Identify which cell holds the provided text, then report its (X, Y) central coordinate. 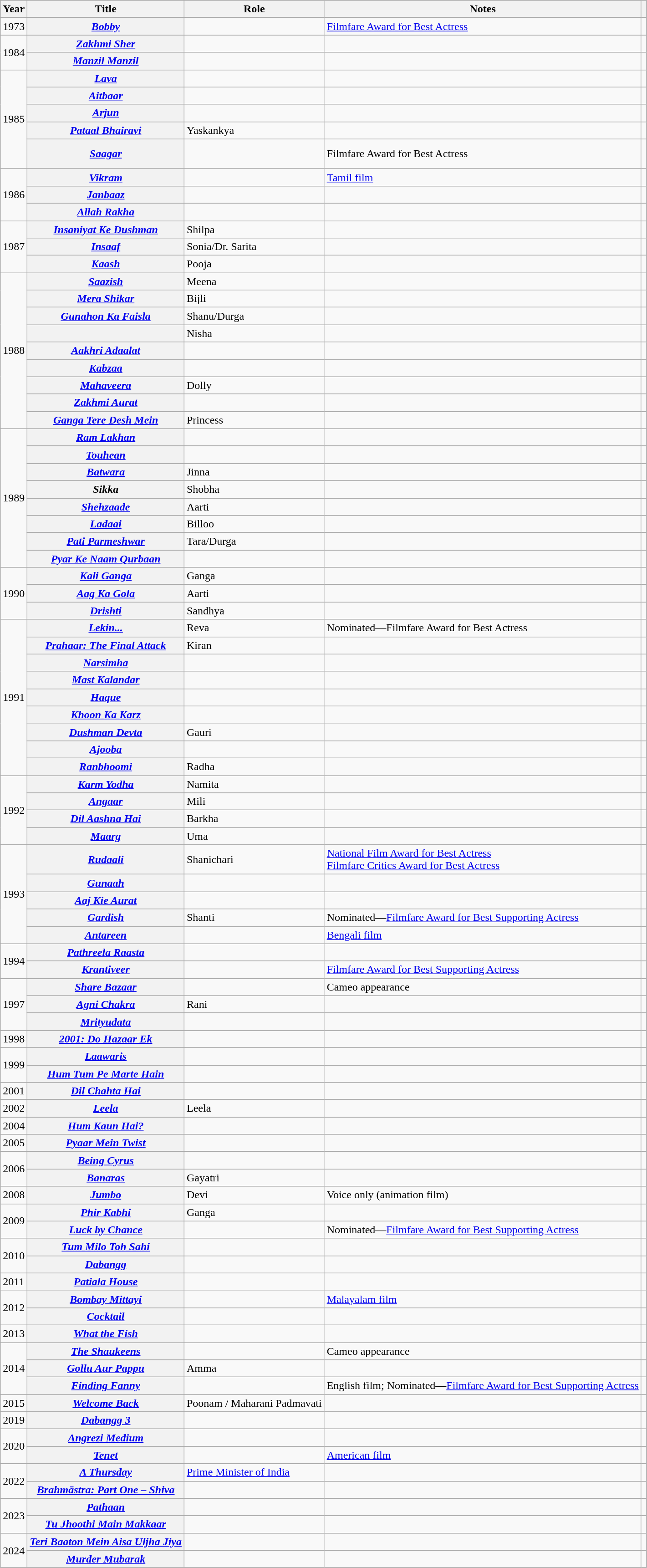
Ranbhoomi (106, 766)
Gunaah (106, 883)
Title (106, 9)
1991 (14, 698)
Dabangg (106, 1264)
A Thursday (106, 1472)
Pataal Bhairavi (106, 130)
Being Cyrus (106, 1160)
Mrityudata (106, 1021)
Sonia/Dr. Sarita (254, 247)
1993 (14, 894)
2013 (14, 1333)
Namita (254, 784)
2022 (14, 1481)
Princess (254, 420)
2010 (14, 1256)
Lekin... (106, 628)
1992 (14, 810)
2015 (14, 1403)
2006 (14, 1169)
Welcome Back (106, 1403)
Agni Chakra (106, 1004)
Aaj Kie Aurat (106, 900)
Barkha (254, 819)
Aitbaar (106, 96)
Zakhmi Sher (106, 44)
1997 (14, 1004)
Drishti (106, 611)
Dabangg 3 (106, 1420)
Aakhri Adaalat (106, 351)
1987 (14, 246)
Saazish (106, 281)
Janbaaz (106, 194)
Poonam / Maharani Padmavati (254, 1403)
Rudaali (106, 860)
2004 (14, 1126)
English film; Nominated—Filmfare Award for Best Supporting Actress (483, 1386)
Ram Lakhan (106, 437)
Sandhya (254, 611)
Billoo (254, 524)
Ladaai (106, 524)
Narsimha (106, 663)
Mera Shikar (106, 299)
1988 (14, 351)
Angaar (106, 802)
Radha (254, 766)
2012 (14, 1308)
Insaniyat Ke Dushman (106, 229)
Krantiveer (106, 970)
Finding Fanny (106, 1386)
1994 (14, 961)
Kaash (106, 264)
1998 (14, 1039)
Tamil film (483, 177)
2014 (14, 1369)
What the Fish (106, 1333)
Pyaar Mein Twist (106, 1143)
2008 (14, 1195)
Filmfare Award for Best Supporting Actress (483, 970)
Shanichari (254, 860)
Mahaveera (106, 385)
2024 (14, 1550)
Laawaris (106, 1056)
Pathreela Raasta (106, 952)
National Film Award for Best ActressFilmfare Critics Award for Best Actress (483, 860)
Pooja (254, 264)
Tu Jhoothi Main Makkaar (106, 1524)
Angrezi Medium (106, 1438)
Yaskankya (254, 130)
Gauri (254, 732)
Hum Kaun Hai? (106, 1126)
Mast Kalandar (106, 680)
Vikram (106, 177)
2001 (14, 1091)
Dil Aashna Hai (106, 819)
1999 (14, 1065)
2023 (14, 1516)
Saagar (106, 154)
Role (254, 9)
Kali Ganga (106, 576)
Meena (254, 281)
Allah Rakha (106, 212)
1986 (14, 194)
Ajooba (106, 749)
Teri Baaton Mein Aisa Uljha Jiya (106, 1542)
Mili (254, 802)
Uma (254, 836)
Hum Tum Pe Marte Hain (106, 1073)
Maarg (106, 836)
2001: Do Hazaar Ek (106, 1039)
Nisha (254, 333)
Share Bazaar (106, 987)
2002 (14, 1108)
Gayatri (254, 1178)
Zakhmi Aurat (106, 403)
The Shaukeens (106, 1351)
1973 (14, 26)
Pati Parmeshwar (106, 541)
Tara/Durga (254, 541)
Shehzaade (106, 507)
Tum Milo Toh Sahi (106, 1247)
Ganga Tere Desh Mein (106, 420)
Voice only (animation film) (483, 1195)
Kiran (254, 645)
2019 (14, 1420)
Khoon Ka Karz (106, 715)
Gardish (106, 918)
Devi (254, 1195)
2009 (14, 1221)
Banaras (106, 1178)
Prime Minister of India (254, 1472)
Notes (483, 9)
Insaaf (106, 247)
2011 (14, 1282)
Shilpa (254, 229)
Gollu Aur Pappu (106, 1369)
Pathaan (106, 1507)
Batwara (106, 472)
Dushman Devta (106, 732)
Amma (254, 1369)
Lava (106, 78)
Rani (254, 1004)
Luck by Chance (106, 1230)
Bijli (254, 299)
Dil Chahta Hai (106, 1091)
Bombay Mittayi (106, 1299)
Manzil Manzil (106, 61)
Patiala House (106, 1282)
Shobha (254, 489)
Tenet (106, 1455)
American film (483, 1455)
Pyar Ke Naam Qurbaan (106, 559)
2005 (14, 1143)
Sikka (106, 489)
Gunahon Ka Faisla (106, 316)
1984 (14, 52)
Haque (106, 697)
Bengali film (483, 935)
Year (14, 9)
Phir Kabhi (106, 1212)
1985 (14, 119)
Cocktail (106, 1316)
Murder Mubarak (106, 1559)
Brahmāstra: Part One – Shiva (106, 1490)
Antareen (106, 935)
Shanu/Durga (254, 316)
Dolly (254, 385)
Jumbo (106, 1195)
1989 (14, 498)
Jinna (254, 472)
Malayalam film (483, 1299)
Nominated—Filmfare Award for Best Actress (483, 628)
Bobby (106, 26)
Shanti (254, 918)
Reva (254, 628)
2020 (14, 1446)
Kabzaa (106, 368)
Karm Yodha (106, 784)
1990 (14, 593)
Prahaar: The Final Attack (106, 645)
Arjun (106, 113)
Touhean (106, 455)
Aag Ka Gola (106, 593)
